Output the (x, y) coordinate of the center of the cell containing the given text.  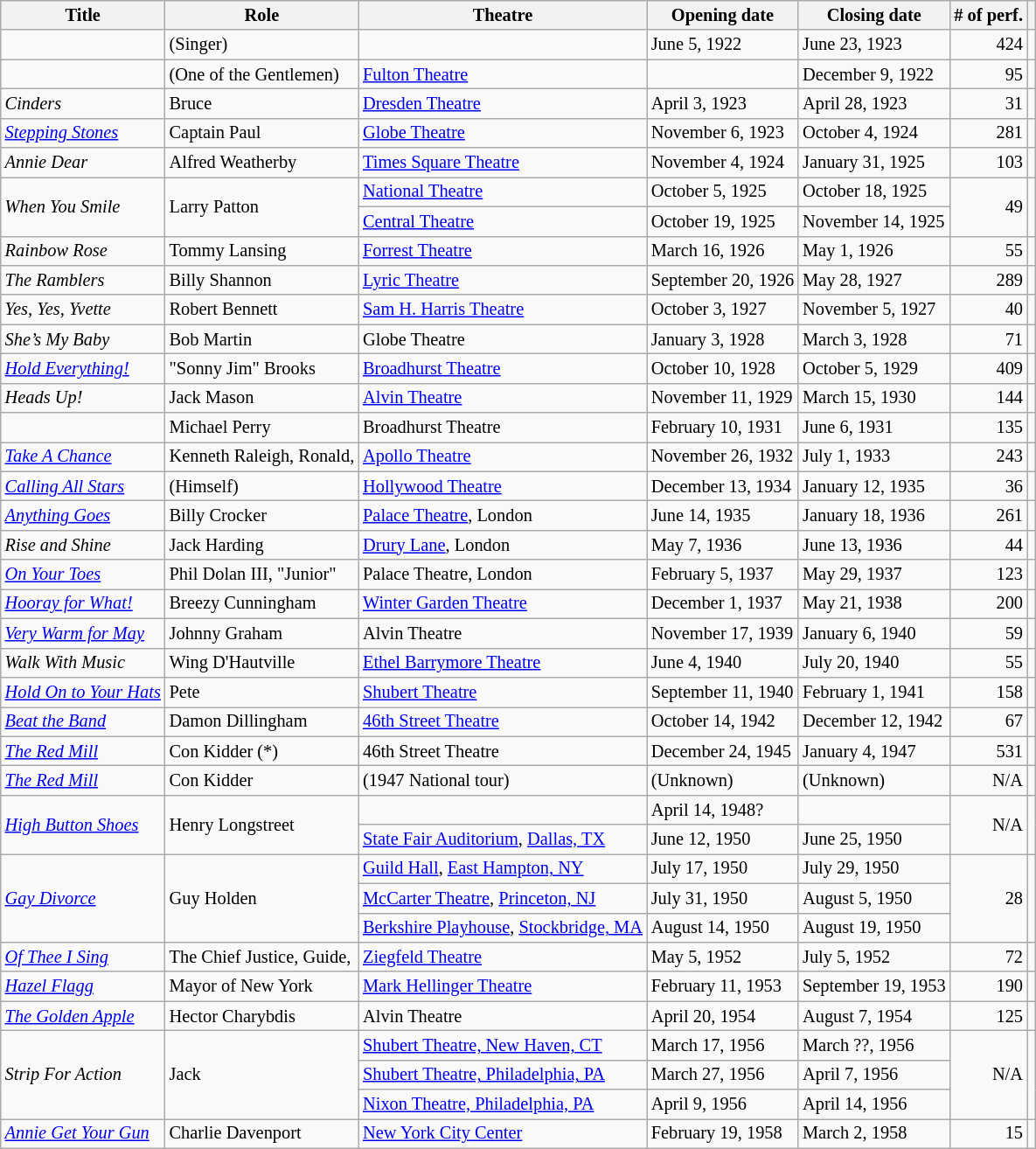
When You Smile (83, 206)
Hector Charybdis (262, 1016)
Apollo Theatre (503, 456)
June 14, 1935 (722, 515)
(One of the Gentlemen) (262, 74)
Sam H. Harris Theatre (503, 310)
72 (988, 957)
New York City Center (503, 1133)
Hollywood Theatre (503, 486)
April 28, 1923 (874, 103)
Forrest Theatre (503, 251)
Pete (262, 692)
Drury Lane, London (503, 545)
Title (83, 15)
June 12, 1950 (722, 839)
15 (988, 1133)
November 14, 1925 (874, 221)
Con Kidder (*) (262, 751)
Tommy Lansing (262, 251)
Jack Harding (262, 545)
Robert Bennett (262, 310)
Kenneth Raleigh, Ronald, (262, 456)
January 18, 1936 (874, 515)
(Himself) (262, 486)
January 31, 1925 (874, 163)
103 (988, 163)
On Your Toes (83, 574)
June 6, 1931 (874, 428)
October 14, 1942 (722, 721)
281 (988, 133)
Stepping Stones (83, 133)
Phil Dolan III, "Junior" (262, 574)
Wing D'Hautville (262, 663)
March ??, 1956 (874, 1045)
95 (988, 74)
December 1, 1937 (722, 603)
158 (988, 692)
Strip For Action (83, 1074)
200 (988, 603)
June 5, 1922 (722, 45)
135 (988, 428)
Times Square Theatre (503, 163)
March 17, 1956 (722, 1045)
Mark Hellinger Theatre (503, 986)
November 4, 1924 (722, 163)
Bruce (262, 103)
531 (988, 751)
March 15, 1930 (874, 398)
November 17, 1939 (722, 633)
She’s My Baby (83, 339)
March 27, 1956 (722, 1075)
May 21, 1938 (874, 603)
March 16, 1926 (722, 251)
"Sonny Jim" Brooks (262, 368)
October 3, 1927 (722, 310)
424 (988, 45)
125 (988, 1016)
Hold On to Your Hats (83, 692)
July 29, 1950 (874, 868)
243 (988, 456)
Con Kidder (262, 780)
Heads Up! (83, 398)
February 10, 1931 (722, 428)
May 5, 1952 (722, 957)
Annie Get Your Gun (83, 1133)
71 (988, 339)
Closing date (874, 15)
November 6, 1923 (722, 133)
June 13, 1936 (874, 545)
State Fair Auditorium, Dallas, TX (503, 839)
May 29, 1937 (874, 574)
67 (988, 721)
January 4, 1947 (874, 751)
October 18, 1925 (874, 191)
September 11, 1940 (722, 692)
Rainbow Rose (83, 251)
# of perf. (988, 15)
Charlie Davenport (262, 1133)
Ziegfeld Theatre (503, 957)
Damon Dillingham (262, 721)
144 (988, 398)
44 (988, 545)
May 1, 1926 (874, 251)
March 3, 1928 (874, 339)
Take A Chance (83, 456)
February 11, 1953 (722, 986)
May 28, 1927 (874, 280)
Captain Paul (262, 133)
Dresden Theatre (503, 103)
Calling All Stars (83, 486)
Anything Goes (83, 515)
The Golden Apple (83, 1016)
Shubert Theatre (503, 692)
High Button Shoes (83, 824)
January 6, 1940 (874, 633)
Opening date (722, 15)
Walk With Music (83, 663)
261 (988, 515)
Breezy Cunningham (262, 603)
November 11, 1929 (722, 398)
Role (262, 15)
Yes, Yes, Yvette (83, 310)
Lyric Theatre (503, 280)
October 5, 1929 (874, 368)
September 20, 1926 (722, 280)
July 20, 1940 (874, 663)
49 (988, 206)
October 5, 1925 (722, 191)
April 3, 1923 (722, 103)
Billy Shannon (262, 280)
Michael Perry (262, 428)
August 7, 1954 (874, 1016)
(Singer) (262, 45)
(1947 National tour) (503, 780)
Beat the Band (83, 721)
November 5, 1927 (874, 310)
August 14, 1950 (722, 928)
June 4, 1940 (722, 663)
The Ramblers (83, 280)
Bob Martin (262, 339)
40 (988, 310)
October 4, 1924 (874, 133)
Theatre (503, 15)
Annie Dear (83, 163)
Cinders (83, 103)
January 3, 1928 (722, 339)
July 5, 1952 (874, 957)
June 25, 1950 (874, 839)
Alfred Weatherby (262, 163)
December 12, 1942 (874, 721)
Billy Crocker (262, 515)
The Chief Justice, Guide, (262, 957)
Hooray for What! (83, 603)
Jack (262, 1074)
February 5, 1937 (722, 574)
Shubert Theatre, Philadelphia, PA (503, 1075)
July 1, 1933 (874, 456)
Mayor of New York (262, 986)
190 (988, 986)
December 13, 1934 (722, 486)
October 10, 1928 (722, 368)
289 (988, 280)
April 20, 1954 (722, 1016)
Hold Everything! (83, 368)
July 31, 1950 (722, 898)
December 9, 1922 (874, 74)
Jack Mason (262, 398)
September 19, 1953 (874, 986)
Guild Hall, East Hampton, NY (503, 868)
Central Theatre (503, 221)
Of Thee I Sing (83, 957)
November 26, 1932 (722, 456)
August 5, 1950 (874, 898)
Guy Holden (262, 897)
April 7, 1956 (874, 1075)
October 19, 1925 (722, 221)
April 14, 1956 (874, 1104)
August 19, 1950 (874, 928)
April 9, 1956 (722, 1104)
July 17, 1950 (722, 868)
December 24, 1945 (722, 751)
Rise and Shine (83, 545)
McCarter Theatre, Princeton, NJ (503, 898)
Gay Divorce (83, 897)
April 14, 1948? (722, 810)
Henry Longstreet (262, 824)
Johnny Graham (262, 633)
59 (988, 633)
36 (988, 486)
31 (988, 103)
January 12, 1935 (874, 486)
Shubert Theatre, New Haven, CT (503, 1045)
February 1, 1941 (874, 692)
February 19, 1958 (722, 1133)
409 (988, 368)
Ethel Barrymore Theatre (503, 663)
June 23, 1923 (874, 45)
Berkshire Playhouse, Stockbridge, MA (503, 928)
Fulton Theatre (503, 74)
March 2, 1958 (874, 1133)
Winter Garden Theatre (503, 603)
May 7, 1936 (722, 545)
National Theatre (503, 191)
Nixon Theatre, Philadelphia, PA (503, 1104)
28 (988, 897)
Larry Patton (262, 206)
123 (988, 574)
Very Warm for May (83, 633)
Hazel Flagg (83, 986)
